Extract the [x, y] coordinate from the center of the cell holding the provided text.  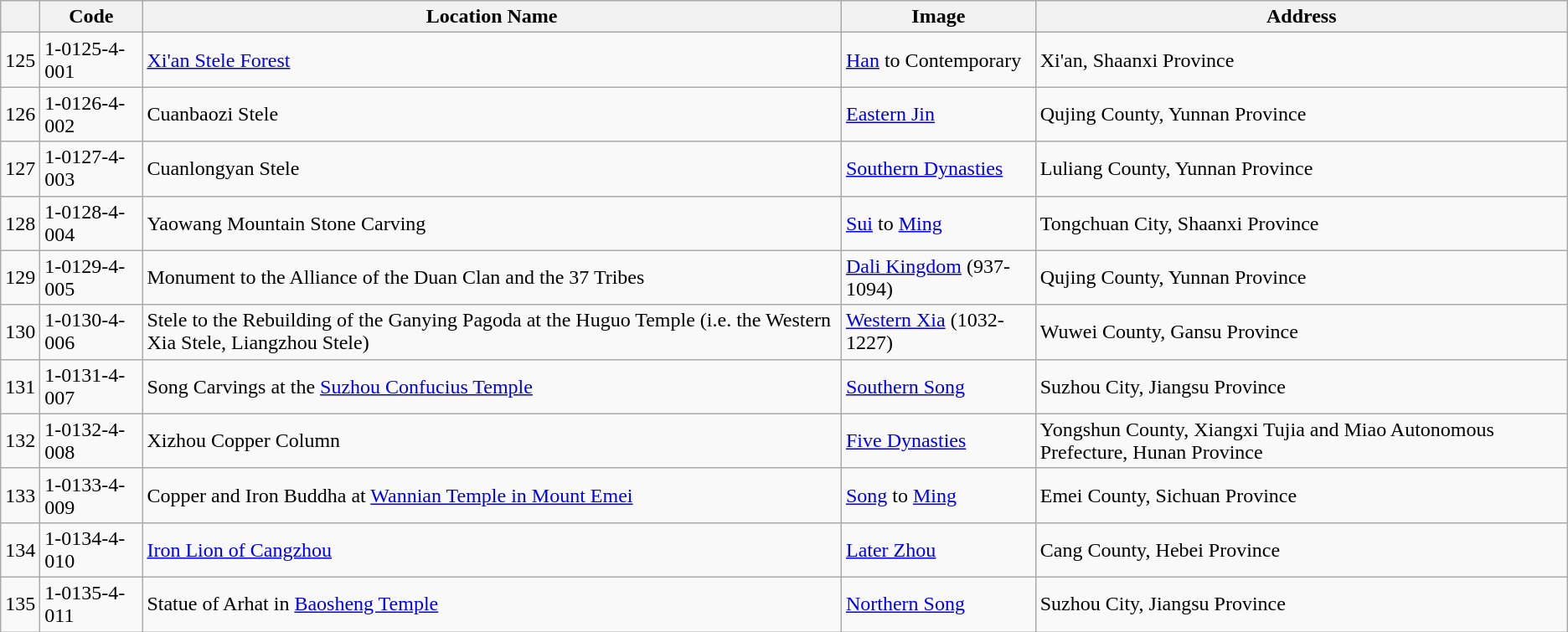
Song Carvings at the Suzhou Confucius Temple [493, 387]
1-0130-4-006 [91, 331]
1-0129-4-005 [91, 278]
1-0135-4-011 [91, 604]
Cang County, Hebei Province [1302, 549]
126 [20, 114]
Song to Ming [938, 496]
1-0133-4-009 [91, 496]
Cuanbaozi Stele [493, 114]
1-0126-4-002 [91, 114]
129 [20, 278]
1-0128-4-004 [91, 223]
Image [938, 17]
Xi'an, Shaanxi Province [1302, 60]
Monument to the Alliance of the Duan Clan and the 37 Tribes [493, 278]
Luliang County, Yunnan Province [1302, 169]
1-0125-4-001 [91, 60]
Southern Song [938, 387]
Iron Lion of Cangzhou [493, 549]
Five Dynasties [938, 440]
Yaowang Mountain Stone Carving [493, 223]
Cuanlongyan Stele [493, 169]
127 [20, 169]
128 [20, 223]
132 [20, 440]
133 [20, 496]
134 [20, 549]
125 [20, 60]
Southern Dynasties [938, 169]
Address [1302, 17]
Han to Contemporary [938, 60]
Western Xia (1032-1227) [938, 331]
135 [20, 604]
Tongchuan City, Shaanxi Province [1302, 223]
Yongshun County, Xiangxi Tujia and Miao Autonomous Prefecture, Hunan Province [1302, 440]
Xizhou Copper Column [493, 440]
130 [20, 331]
131 [20, 387]
Code [91, 17]
1-0134-4-010 [91, 549]
1-0132-4-008 [91, 440]
Later Zhou [938, 549]
Sui to Ming [938, 223]
Wuwei County, Gansu Province [1302, 331]
Stele to the Rebuilding of the Ganying Pagoda at the Huguo Temple (i.e. the Western Xia Stele, Liangzhou Stele) [493, 331]
1-0127-4-003 [91, 169]
Emei County, Sichuan Province [1302, 496]
Xi'an Stele Forest [493, 60]
1-0131-4-007 [91, 387]
Location Name [493, 17]
Dali Kingdom (937-1094) [938, 278]
Northern Song [938, 604]
Statue of Arhat in Baosheng Temple [493, 604]
Copper and Iron Buddha at Wannian Temple in Mount Emei [493, 496]
Eastern Jin [938, 114]
